Extract the [X, Y] coordinate from the center of the cell holding the provided text.  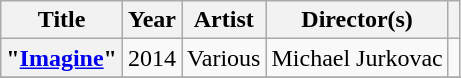
2014 [152, 58]
Title [62, 20]
Year [152, 20]
Artist [224, 20]
Various [224, 58]
Director(s) [357, 20]
Michael Jurkovac [357, 58]
"Imagine" [62, 58]
